For the text-containing cell, return its midpoint in [X, Y] coordinate format. 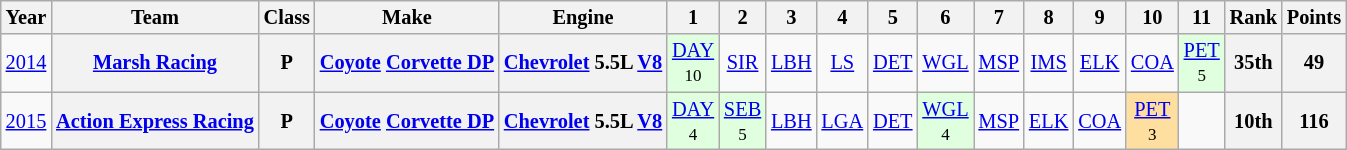
2 [742, 17]
2014 [26, 63]
WGL4 [945, 121]
DAY10 [693, 63]
2015 [26, 121]
LS [843, 63]
35th [1254, 63]
WGL [945, 63]
8 [1048, 17]
49 [1314, 63]
PET5 [1202, 63]
1 [693, 17]
Marsh Racing [155, 63]
Rank [1254, 17]
PET3 [1152, 121]
10 [1152, 17]
Engine [583, 17]
Class [287, 17]
3 [791, 17]
116 [1314, 121]
Make [407, 17]
5 [892, 17]
SEB5 [742, 121]
Points [1314, 17]
Action Express Racing [155, 121]
Year [26, 17]
4 [843, 17]
SIR [742, 63]
DAY4 [693, 121]
7 [999, 17]
9 [1100, 17]
10th [1254, 121]
6 [945, 17]
LGA [843, 121]
IMS [1048, 63]
Team [155, 17]
11 [1202, 17]
